Provide the (X, Y) coordinate of the cell's center where the given text is located.  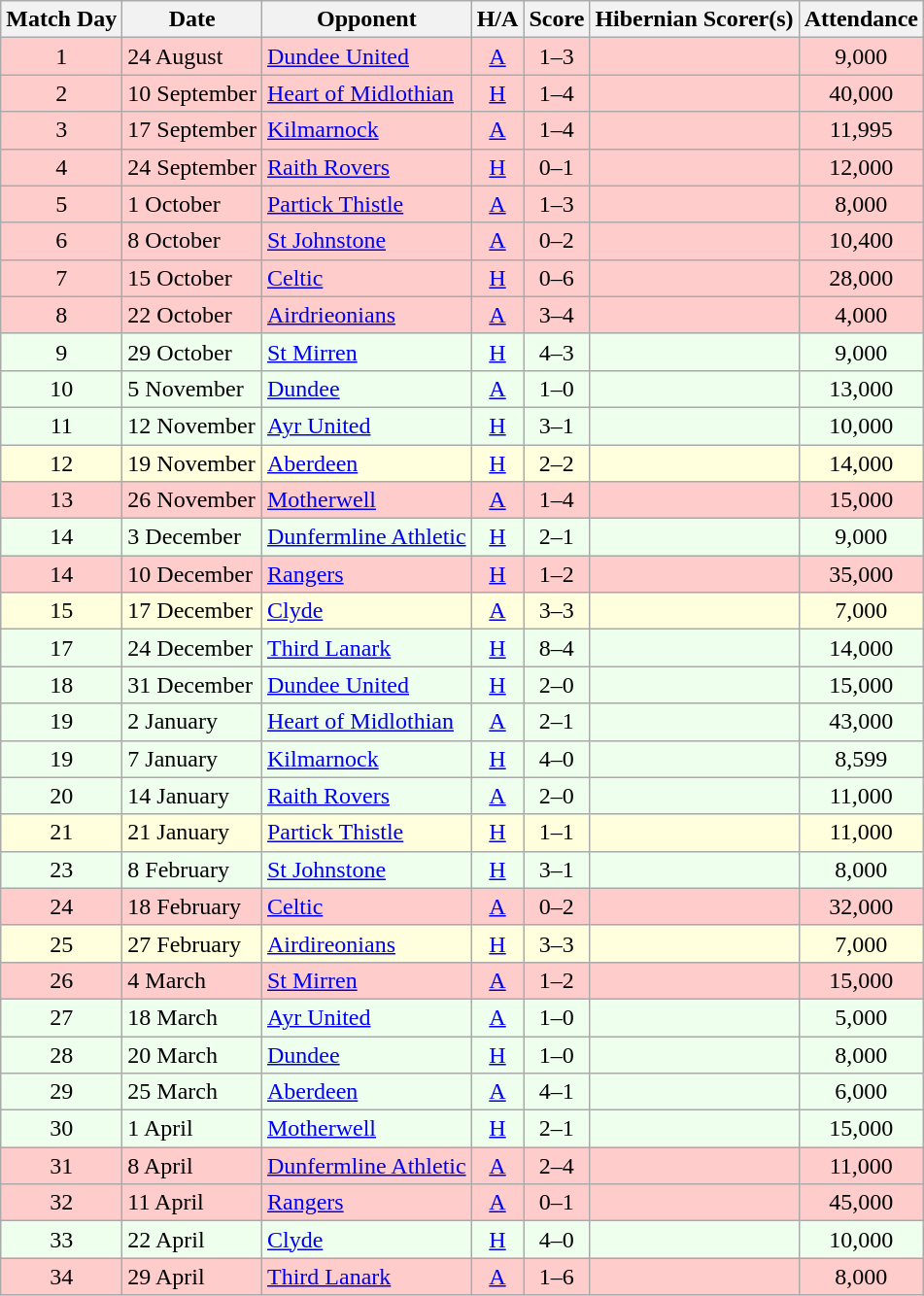
30 (62, 1129)
15 (62, 611)
5,000 (861, 1017)
25 March (192, 1092)
2 January (192, 722)
8 (62, 315)
17 (62, 648)
12 (62, 463)
29 October (192, 352)
40,000 (861, 93)
8 February (192, 870)
Match Day (62, 19)
32,000 (861, 906)
2–4 (557, 1166)
0–6 (557, 278)
5 (62, 204)
10 September (192, 93)
18 (62, 685)
24 (62, 906)
22 April (192, 1240)
7 (62, 278)
1–6 (557, 1277)
14 January (192, 796)
8 October (192, 241)
10 December (192, 574)
H/A (497, 19)
18 March (192, 1017)
34 (62, 1277)
Date (192, 19)
33 (62, 1240)
1 April (192, 1129)
8–4 (557, 648)
24 August (192, 56)
8,599 (861, 759)
Score (557, 19)
7 January (192, 759)
13,000 (861, 389)
1–1 (557, 833)
1 October (192, 204)
18 February (192, 906)
Airdireonians (366, 943)
3–4 (557, 315)
26 (62, 980)
4 (62, 167)
Airdrieonians (366, 315)
10,400 (861, 241)
20 (62, 796)
10 (62, 389)
31 (62, 1166)
19 November (192, 463)
13 (62, 500)
43,000 (861, 722)
25 (62, 943)
6 (62, 241)
4 March (192, 980)
3 (62, 130)
2 (62, 93)
12,000 (861, 167)
11 (62, 426)
29 (62, 1092)
4–3 (557, 352)
22 October (192, 315)
35,000 (861, 574)
17 December (192, 611)
45,000 (861, 1203)
31 December (192, 685)
26 November (192, 500)
24 December (192, 648)
2–2 (557, 463)
21 January (192, 833)
1 (62, 56)
9 (62, 352)
5 November (192, 389)
23 (62, 870)
28,000 (861, 278)
3 December (192, 537)
15 October (192, 278)
12 November (192, 426)
27 (62, 1017)
32 (62, 1203)
17 September (192, 130)
27 February (192, 943)
8 April (192, 1166)
4–1 (557, 1092)
6,000 (861, 1092)
11 April (192, 1203)
Attendance (861, 19)
24 September (192, 167)
28 (62, 1054)
11,995 (861, 130)
21 (62, 833)
29 April (192, 1277)
4,000 (861, 315)
Hibernian Scorer(s) (694, 19)
Opponent (366, 19)
20 March (192, 1054)
